Search for the cell housing the specified text and yield its (X, Y) center coordinate. 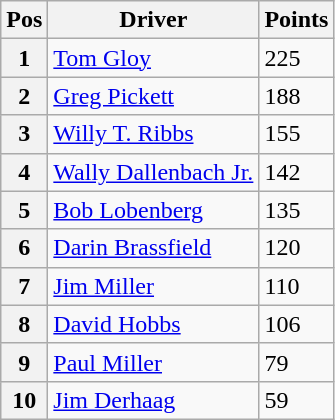
4 (24, 172)
155 (296, 134)
Pos (24, 20)
Willy T. Ribbs (154, 134)
135 (296, 210)
10 (24, 400)
8 (24, 324)
Paul Miller (154, 362)
1 (24, 58)
9 (24, 362)
2 (24, 96)
7 (24, 286)
225 (296, 58)
5 (24, 210)
David Hobbs (154, 324)
6 (24, 248)
120 (296, 248)
3 (24, 134)
Tom Gloy (154, 58)
Jim Miller (154, 286)
142 (296, 172)
106 (296, 324)
110 (296, 286)
Bob Lobenberg (154, 210)
Jim Derhaag (154, 400)
Darin Brassfield (154, 248)
59 (296, 400)
Wally Dallenbach Jr. (154, 172)
79 (296, 362)
188 (296, 96)
Driver (154, 20)
Greg Pickett (154, 96)
Points (296, 20)
